Provide the (X, Y) coordinate of the cell's center where the given text is located.  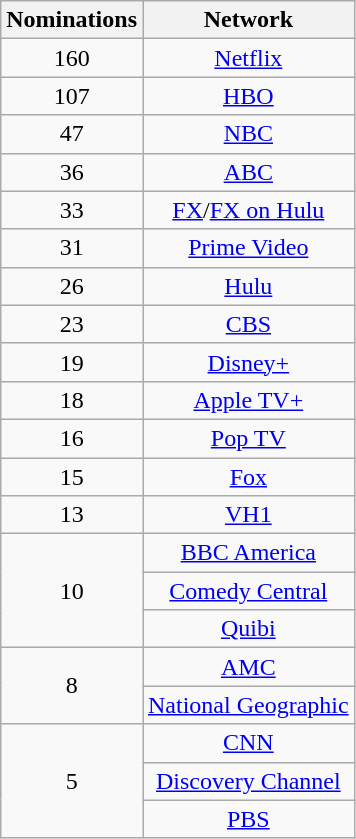
Comedy Central (248, 591)
Apple TV+ (248, 400)
Prime Video (248, 248)
Fox (248, 477)
Network (248, 20)
AMC (248, 667)
18 (72, 400)
CNN (248, 743)
FX/FX on Hulu (248, 210)
Netflix (248, 58)
107 (72, 96)
15 (72, 477)
Hulu (248, 286)
NBC (248, 134)
Disney+ (248, 362)
10 (72, 591)
Nominations (72, 20)
16 (72, 438)
National Geographic (248, 705)
36 (72, 172)
26 (72, 286)
PBS (248, 819)
Pop TV (248, 438)
VH1 (248, 515)
13 (72, 515)
31 (72, 248)
47 (72, 134)
8 (72, 686)
CBS (248, 324)
ABC (248, 172)
23 (72, 324)
Discovery Channel (248, 781)
33 (72, 210)
5 (72, 781)
19 (72, 362)
HBO (248, 96)
BBC America (248, 553)
Quibi (248, 629)
160 (72, 58)
